Find where the given text appears and provide that cell's center as (x, y) coordinate. 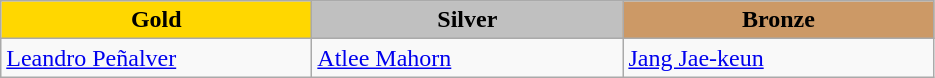
Atlee Mahorn (468, 58)
Bronze (778, 20)
Leandro Peñalver (156, 58)
Gold (156, 20)
Silver (468, 20)
Jang Jae-keun (778, 58)
